Scan for the cell matching the given text and deliver its (x, y) coordinate at center. 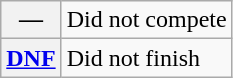
Did not compete (146, 20)
Did not finish (146, 58)
DNF (31, 58)
— (31, 20)
